Search for the cell housing the specified text and yield its (X, Y) center coordinate. 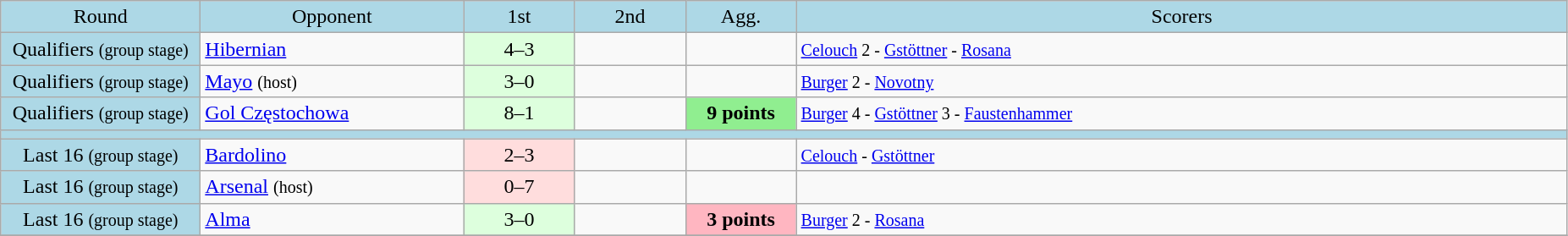
Bardolino (332, 155)
Celouch - Gstöttner (1181, 155)
Celouch 2 - Gstöttner - Rosana (1181, 49)
Burger 2 - Rosana (1181, 219)
Round (101, 17)
Mayo (host) (332, 81)
4–3 (520, 49)
Alma (332, 219)
9 points (741, 113)
Hibernian (332, 49)
2–3 (520, 155)
Burger 4 - Gstöttner 3 - Faustenhammer (1181, 113)
Arsenal (host) (332, 187)
0–7 (520, 187)
Gol Częstochowa (332, 113)
3 points (741, 219)
Opponent (332, 17)
2nd (630, 17)
8–1 (520, 113)
Scorers (1181, 17)
1st (520, 17)
Agg. (741, 17)
Burger 2 - Novotny (1181, 81)
